Detect which cell encompasses the target text, then output its (X, Y) center coordinate. 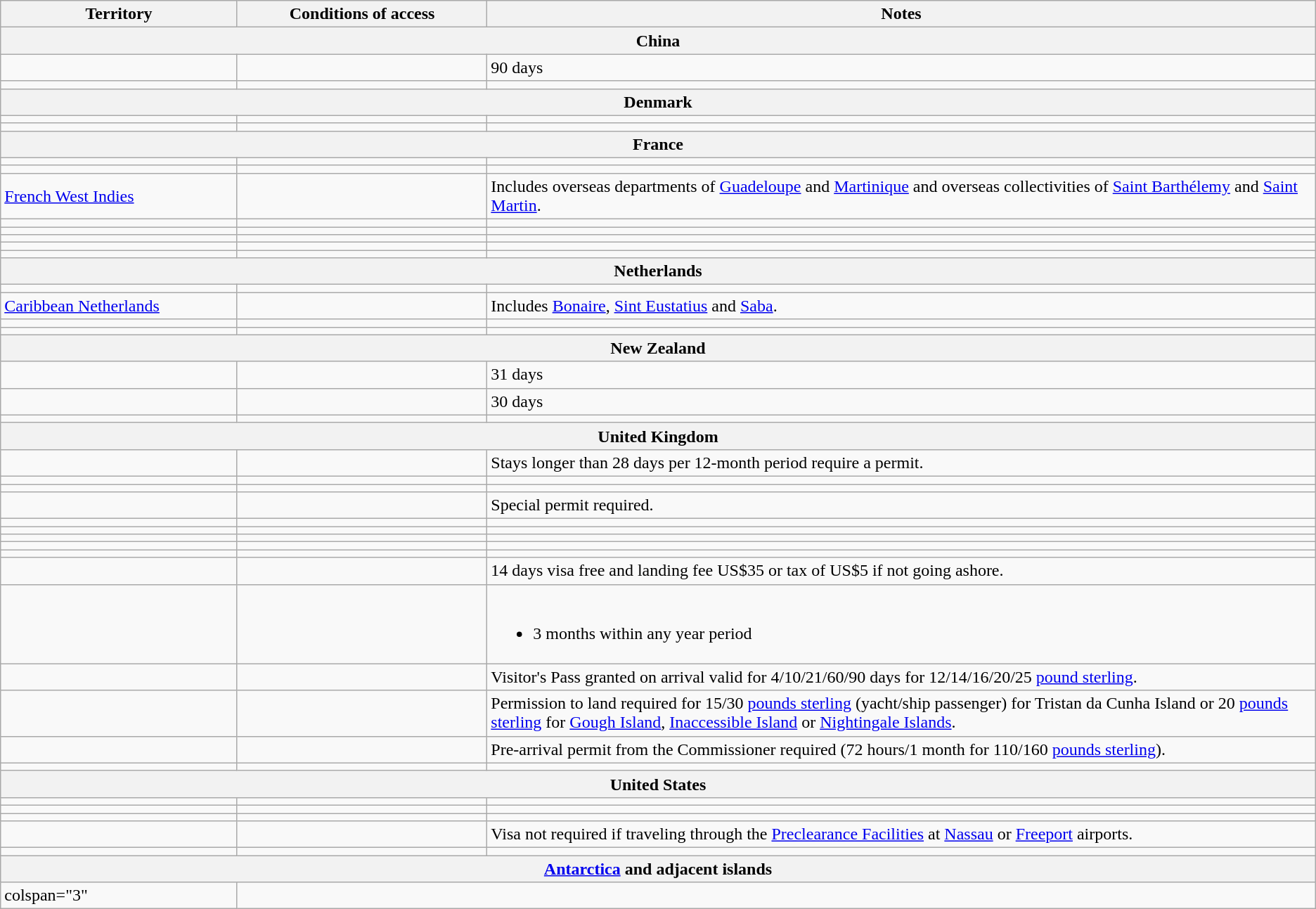
China (658, 41)
France (658, 144)
Visitor's Pass granted on arrival valid for 4/10/21/60/90 days for 12/14/16/20/25 pound sterling. (901, 677)
Antarctica and adjacent islands (658, 869)
Stays longer than 28 days per 12-month period require a permit. (901, 463)
31 days (901, 375)
Includes Bonaire, Sint Eustatius and Saba. (901, 306)
Netherlands (658, 271)
Special permit required. (901, 505)
Conditions of access (361, 14)
Includes overseas departments of Guadeloupe and Martinique and overseas collectivities of Saint Barthélemy and Saint Martin. (901, 195)
Denmark (658, 102)
14 days visa free and landing fee US$35 or tax of US$5 if not going ashore. (901, 571)
colspan="3" (120, 896)
New Zealand (658, 348)
United States (658, 784)
3 months within any year period (901, 624)
Notes (901, 14)
Visa not required if traveling through the Preclearance Facilities at Nassau or Freeport airports. (901, 834)
Pre-arrival permit from the Commissioner required (72 hours/1 month for 110/160 pounds sterling). (901, 749)
30 days (901, 401)
90 days (901, 67)
French West Indies (120, 195)
United Kingdom (658, 436)
Caribbean Netherlands (120, 306)
Territory (120, 14)
